Return [X, Y] of the center of cell containing provided text 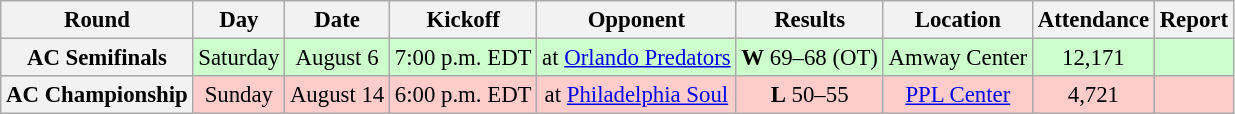
August 6 [338, 58]
Amway Center [958, 58]
7:00 p.m. EDT [464, 58]
4,721 [1093, 95]
August 14 [338, 95]
Report [1194, 20]
Results [810, 20]
6:00 p.m. EDT [464, 95]
AC Championship [97, 95]
Date [338, 20]
Kickoff [464, 20]
Round [97, 20]
12,171 [1093, 58]
Attendance [1093, 20]
at Orlando Predators [636, 58]
Opponent [636, 20]
L 50–55 [810, 95]
Location [958, 20]
AC Semifinals [97, 58]
Saturday [239, 58]
Sunday [239, 95]
W 69–68 (OT) [810, 58]
PPL Center [958, 95]
at Philadelphia Soul [636, 95]
Day [239, 20]
